Search for the cell housing the specified text and yield its [X, Y] center coordinate. 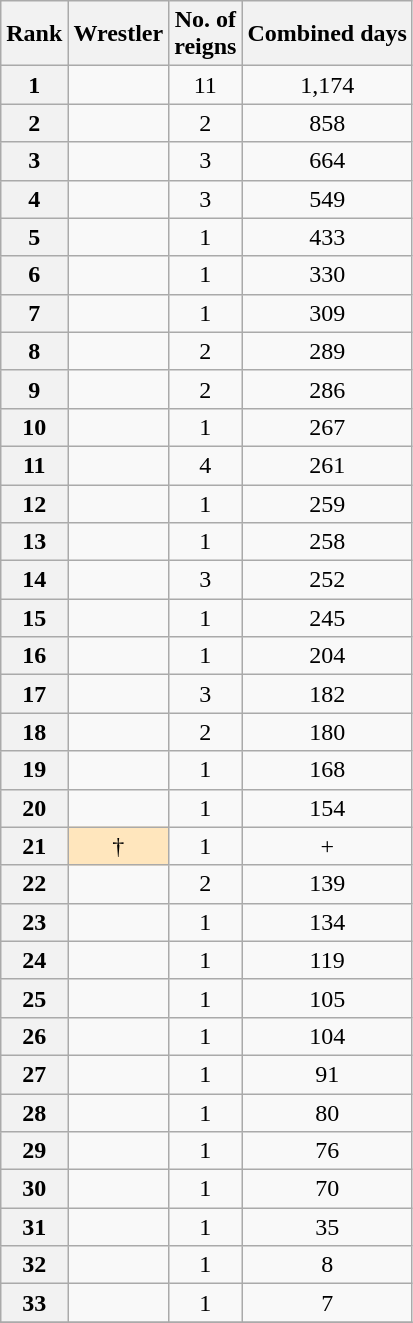
258 [327, 542]
70 [327, 1189]
No. ofreigns [206, 34]
105 [327, 998]
549 [327, 199]
29 [34, 1151]
20 [34, 808]
80 [327, 1113]
23 [34, 922]
15 [34, 618]
245 [327, 618]
259 [327, 503]
134 [327, 922]
252 [327, 580]
289 [327, 351]
180 [327, 732]
35 [327, 1227]
Wrestler [118, 34]
13 [34, 542]
858 [327, 123]
261 [327, 465]
9 [34, 389]
+ [327, 846]
10 [34, 427]
17 [34, 694]
6 [34, 275]
204 [327, 656]
18 [34, 732]
91 [327, 1074]
309 [327, 313]
32 [34, 1265]
33 [34, 1303]
664 [327, 161]
28 [34, 1113]
30 [34, 1189]
12 [34, 503]
182 [327, 694]
16 [34, 656]
Rank [34, 34]
21 [34, 846]
26 [34, 1036]
286 [327, 389]
22 [34, 884]
168 [327, 770]
1,174 [327, 85]
14 [34, 580]
25 [34, 998]
19 [34, 770]
31 [34, 1227]
119 [327, 960]
Combined days [327, 34]
267 [327, 427]
154 [327, 808]
433 [327, 237]
† [118, 846]
27 [34, 1074]
104 [327, 1036]
330 [327, 275]
5 [34, 237]
24 [34, 960]
76 [327, 1151]
139 [327, 884]
